Provide the (x, y) coordinate of the cell's center where the given text is located.  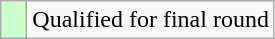
Qualified for final round (151, 20)
